Detect which cell encompasses the target text, then output its [x, y] center coordinate. 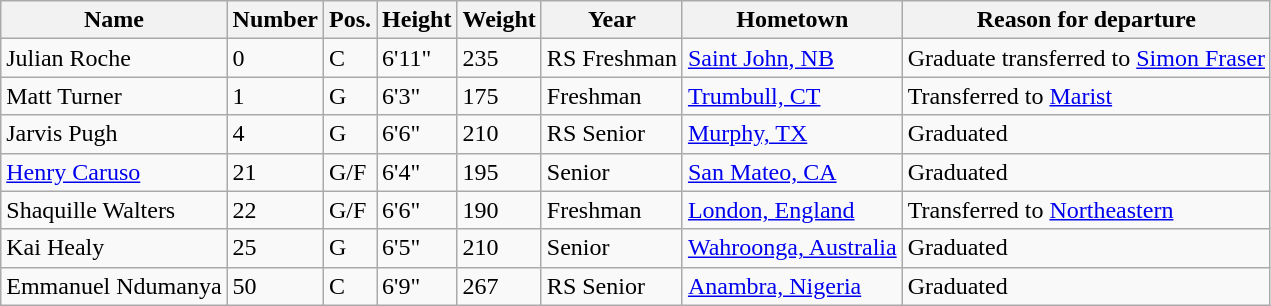
Wahroonga, Australia [792, 248]
6'4" [417, 172]
Saint John, NB [792, 58]
Transferred to Northeastern [1086, 210]
RS Freshman [612, 58]
Number [275, 20]
6'5" [417, 248]
Reason for departure [1086, 20]
Emmanuel Ndumanya [114, 286]
Graduate transferred to Simon Fraser [1086, 58]
0 [275, 58]
Julian Roche [114, 58]
Shaquille Walters [114, 210]
London, England [792, 210]
Anambra, Nigeria [792, 286]
Height [417, 20]
1 [275, 96]
267 [499, 286]
6'3" [417, 96]
Weight [499, 20]
6'9" [417, 286]
Matt Turner [114, 96]
235 [499, 58]
Jarvis Pugh [114, 134]
Hometown [792, 20]
4 [275, 134]
25 [275, 248]
6'11" [417, 58]
22 [275, 210]
175 [499, 96]
50 [275, 286]
Name [114, 20]
Year [612, 20]
21 [275, 172]
Murphy, TX [792, 134]
190 [499, 210]
Pos. [350, 20]
195 [499, 172]
Henry Caruso [114, 172]
Transferred to Marist [1086, 96]
Trumbull, CT [792, 96]
Kai Healy [114, 248]
San Mateo, CA [792, 172]
